Pinpoint the cell where the given text exists, returning its [x, y] midpoint coordinate. 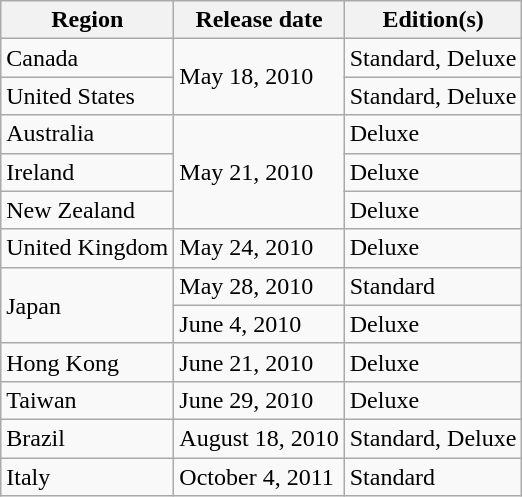
October 4, 2011 [259, 477]
Canada [88, 58]
New Zealand [88, 210]
Hong Kong [88, 362]
United States [88, 96]
Japan [88, 305]
Taiwan [88, 400]
June 4, 2010 [259, 324]
May 18, 2010 [259, 77]
United Kingdom [88, 248]
May 24, 2010 [259, 248]
Ireland [88, 172]
May 28, 2010 [259, 286]
June 21, 2010 [259, 362]
August 18, 2010 [259, 438]
Australia [88, 134]
June 29, 2010 [259, 400]
Release date [259, 20]
Brazil [88, 438]
Edition(s) [433, 20]
Italy [88, 477]
Region [88, 20]
May 21, 2010 [259, 172]
